Pinpoint the cell where the given text exists, returning its (x, y) midpoint coordinate. 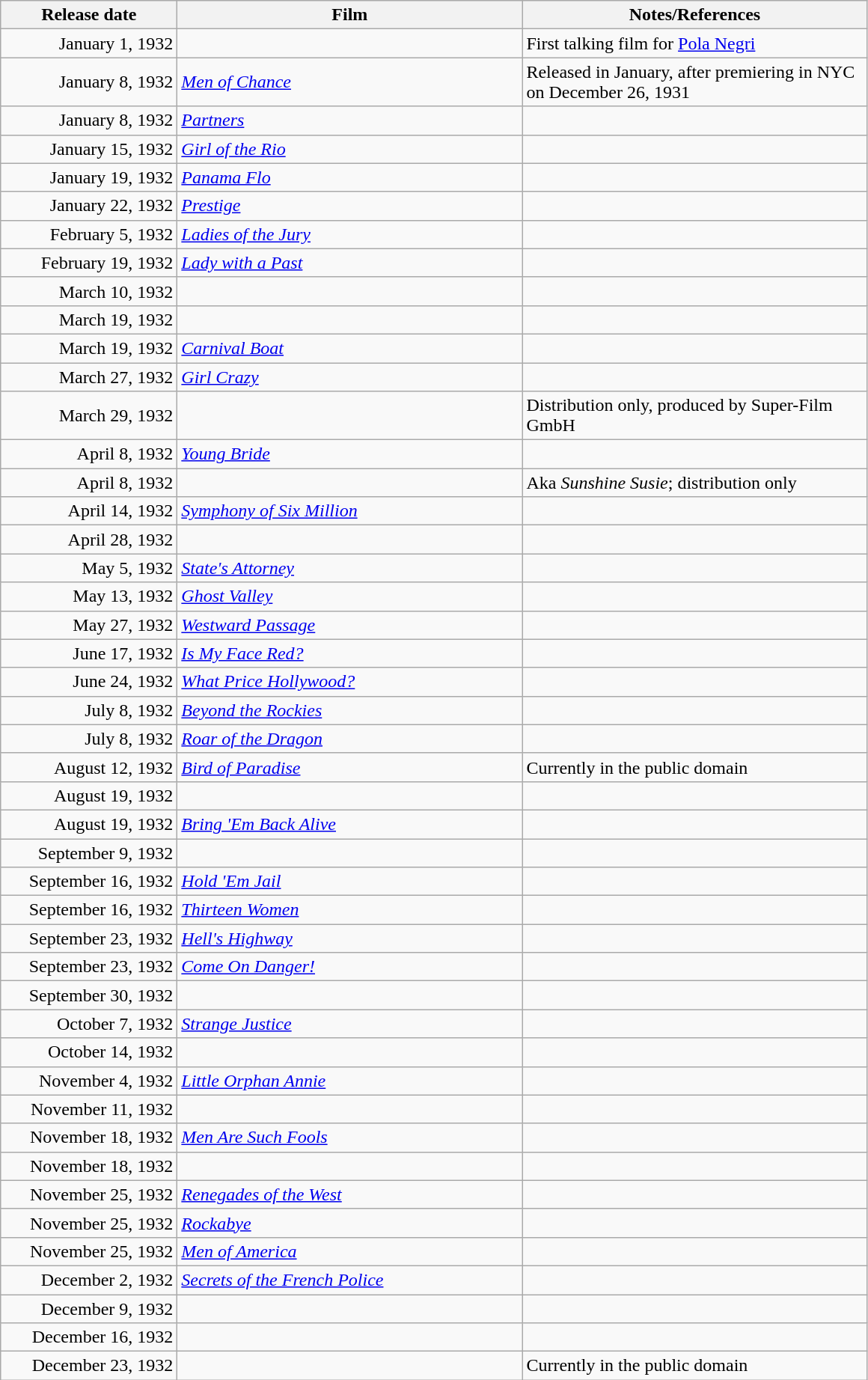
What Price Hollywood? (350, 682)
Ghost Valley (350, 596)
Girl of the Rio (350, 149)
Released in January, after premiering in NYC on December 26, 1931 (694, 82)
October 14, 1932 (89, 1052)
May 27, 1932 (89, 625)
First talking film for Pola Negri (694, 43)
Release date (89, 15)
Bird of Paradise (350, 767)
Men of Chance (350, 82)
Hold 'Em Jail (350, 882)
State's Attorney (350, 568)
Symphony of Six Million (350, 511)
Westward Passage (350, 625)
Come On Danger! (350, 967)
December 9, 1932 (89, 1309)
Prestige (350, 206)
March 29, 1932 (89, 416)
January 15, 1932 (89, 149)
February 5, 1932 (89, 234)
September 30, 1932 (89, 995)
Panama Flo (350, 177)
December 23, 1932 (89, 1366)
January 19, 1932 (89, 177)
December 2, 1932 (89, 1280)
December 16, 1932 (89, 1337)
Aka Sunshine Susie; distribution only (694, 483)
April 28, 1932 (89, 540)
Distribution only, produced by Super-Film GmbH (694, 416)
Young Bride (350, 454)
February 19, 1932 (89, 263)
April 14, 1932 (89, 511)
Roar of the Dragon (350, 739)
Renegades of the West (350, 1194)
Bring 'Em Back Alive (350, 824)
Rockabye (350, 1223)
Lady with a Past (350, 263)
Ladies of the Jury (350, 234)
Is My Face Red? (350, 653)
Carnival Boat (350, 348)
November 4, 1932 (89, 1081)
June 17, 1932 (89, 653)
September 9, 1932 (89, 852)
Hell's Highway (350, 938)
Film (350, 15)
October 7, 1932 (89, 1024)
June 24, 1932 (89, 682)
Beyond the Rockies (350, 710)
May 13, 1932 (89, 596)
August 12, 1932 (89, 767)
March 27, 1932 (89, 376)
March 10, 1932 (89, 291)
May 5, 1932 (89, 568)
January 1, 1932 (89, 43)
November 11, 1932 (89, 1109)
Men Are Such Fools (350, 1138)
January 22, 1932 (89, 206)
Thirteen Women (350, 910)
Notes/References (694, 15)
Secrets of the French Police (350, 1280)
Girl Crazy (350, 376)
Men of America (350, 1251)
Partners (350, 120)
Little Orphan Annie (350, 1081)
Strange Justice (350, 1024)
